Identify which cell holds the provided text, then report its [X, Y] central coordinate. 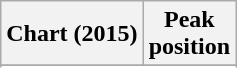
Peak position [189, 34]
Chart (2015) [72, 34]
